Pinpoint the cell where the given text exists, returning its [X, Y] midpoint coordinate. 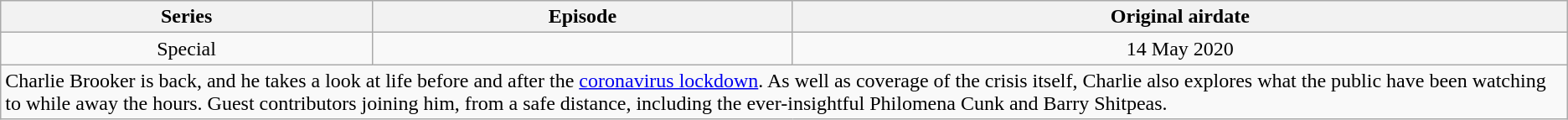
Original airdate [1179, 17]
Episode [582, 17]
Series [187, 17]
Special [187, 49]
14 May 2020 [1179, 49]
